Capture the cell that displays the provided text and extract its [X, Y] central coordinate. 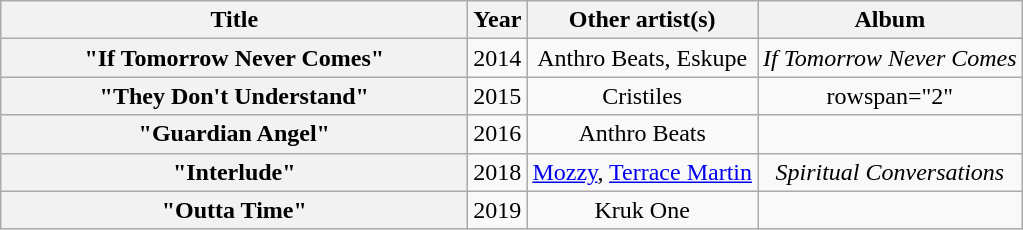
2015 [498, 96]
rowspan="2" [890, 96]
Mozzy, Terrace Martin [642, 172]
Anthro Beats [642, 134]
Kruk One [642, 210]
Spiritual Conversations [890, 172]
Title [234, 20]
Other artist(s) [642, 20]
2016 [498, 134]
If Tomorrow Never Comes [890, 58]
Anthro Beats, Eskupe [642, 58]
2014 [498, 58]
"Outta Time" [234, 210]
Cristiles [642, 96]
Year [498, 20]
2018 [498, 172]
"Interlude" [234, 172]
"Guardian Angel" [234, 134]
"If Tomorrow Never Comes" [234, 58]
"They Don't Understand" [234, 96]
Album [890, 20]
2019 [498, 210]
